Identify which cell holds the provided text, then report its [X, Y] central coordinate. 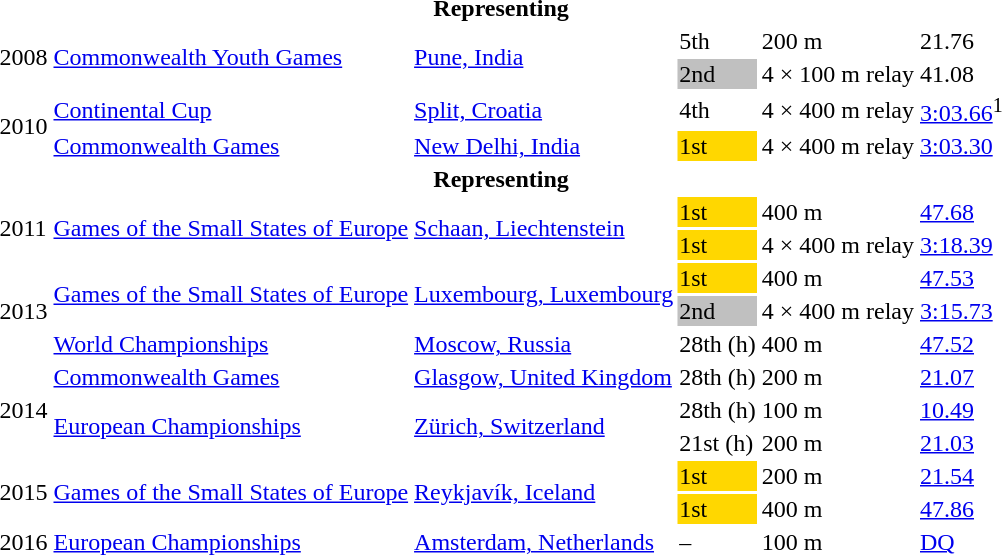
Split, Croatia [544, 110]
21st (h) [718, 443]
Glasgow, United Kingdom [544, 377]
5th [718, 41]
Commonwealth Youth Games [231, 58]
Pune, India [544, 58]
4 × 100 m relay [838, 74]
New Delhi, India [544, 146]
Zürich, Switzerland [544, 426]
Schaan, Liechtenstein [544, 228]
Luxembourg, Luxembourg [544, 294]
Moscow, Russia [544, 344]
Continental Cup [231, 110]
World Championships [231, 344]
100 m [838, 410]
European Championships [231, 426]
Reykjavík, Iceland [544, 492]
4th [718, 110]
